For the text-containing cell, return its midpoint in [x, y] coordinate format. 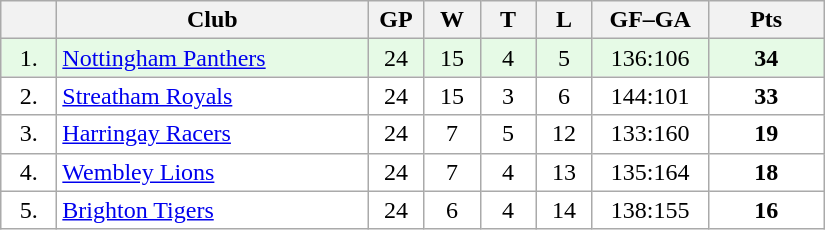
19 [766, 134]
Wembley Lions [212, 172]
L [564, 20]
33 [766, 96]
W [452, 20]
T [508, 20]
Brighton Tigers [212, 210]
2. [29, 96]
Club [212, 20]
14 [564, 210]
1. [29, 58]
12 [564, 134]
16 [766, 210]
GP [396, 20]
Harringay Racers [212, 134]
Pts [766, 20]
138:155 [650, 210]
Streatham Royals [212, 96]
18 [766, 172]
136:106 [650, 58]
13 [564, 172]
135:164 [650, 172]
4. [29, 172]
GF–GA [650, 20]
133:160 [650, 134]
5. [29, 210]
3. [29, 134]
144:101 [650, 96]
Nottingham Panthers [212, 58]
3 [508, 96]
34 [766, 58]
